For the text-containing cell, return its midpoint in (x, y) coordinate format. 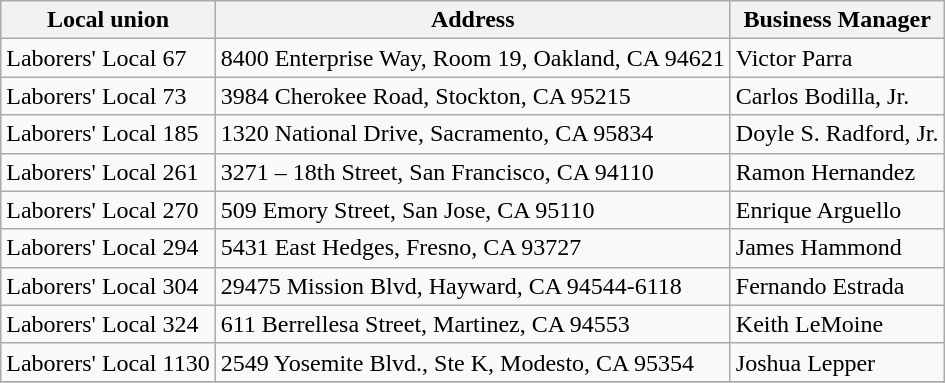
5431 East Hedges, Fresno, CA 93727 (472, 248)
Laborers' Local 185 (108, 134)
Laborers' Local 73 (108, 96)
Address (472, 20)
James Hammond (837, 248)
611 Berrellesa Street, Martinez, CA 94553 (472, 324)
Laborers' Local 1130 (108, 362)
Laborers' Local 324 (108, 324)
Fernando Estrada (837, 286)
Local union (108, 20)
Laborers' Local 304 (108, 286)
Laborers' Local 294 (108, 248)
Laborers' Local 261 (108, 172)
Enrique Arguello (837, 210)
Ramon Hernandez (837, 172)
Victor Parra (837, 58)
2549 Yosemite Blvd., Ste K, Modesto, CA 95354 (472, 362)
Laborers' Local 67 (108, 58)
3271 – 18th Street, San Francisco, CA 94110 (472, 172)
Laborers' Local 270 (108, 210)
Doyle S. Radford, Jr. (837, 134)
Keith LeMoine (837, 324)
Joshua Lepper (837, 362)
Business Manager (837, 20)
Carlos Bodilla, Jr. (837, 96)
29475 Mission Blvd, Hayward, CA 94544-6118 (472, 286)
3984 Cherokee Road, Stockton, CA 95215 (472, 96)
8400 Enterprise Way, Room 19, Oakland, CA 94621 (472, 58)
1320 National Drive, Sacramento, CA 95834 (472, 134)
509 Emory Street, San Jose, CA 95110 (472, 210)
